Provide the [x, y] coordinate of the cell's center where the given text is located.  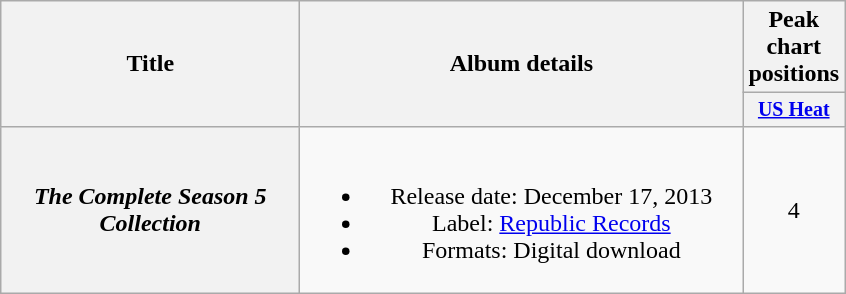
Release date: December 17, 2013Label: Republic RecordsFormats: Digital download [522, 210]
Title [150, 64]
The Complete Season 5 Collection [150, 210]
4 [794, 210]
Album details [522, 64]
US Heat [794, 110]
Peak chartpositions [794, 47]
